From the cell containing the given text, extract its center point as (X, Y) coordinate. 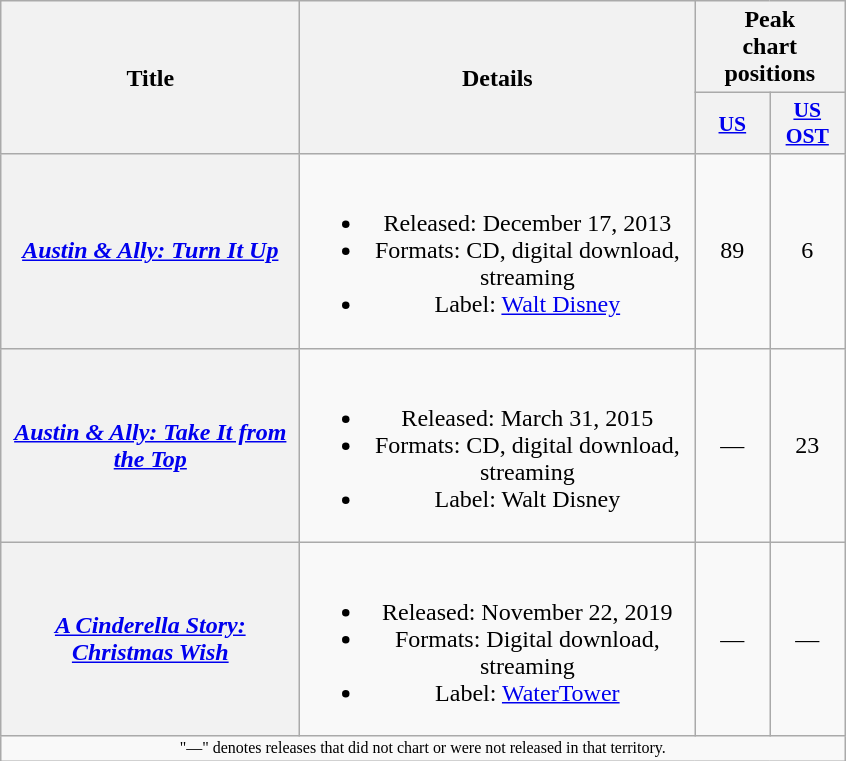
A Cinderella Story:Christmas Wish (150, 639)
USOST (808, 124)
Title (150, 78)
Austin & Ally: Turn It Up (150, 251)
Details (498, 78)
Austin & Ally: Take It from the Top (150, 445)
Released: December 17, 2013Formats: CD, digital download, streamingLabel: Walt Disney (498, 251)
Released: November 22, 2019Formats: Digital download, streamingLabel: WaterTower (498, 639)
23 (808, 445)
Peakchartpositions (770, 47)
89 (732, 251)
6 (808, 251)
US (732, 124)
Released: March 31, 2015Formats: CD, digital download, streamingLabel: Walt Disney (498, 445)
"—" denotes releases that did not chart or were not released in that territory. (423, 748)
